Return the (x, y) coordinate for the center point of the cell that contains the specified text.  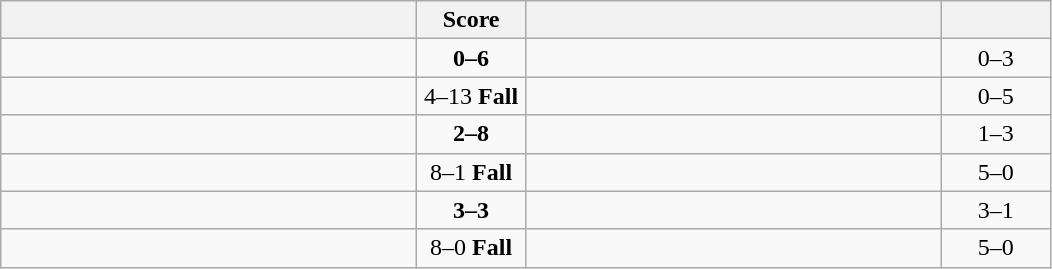
4–13 Fall (472, 96)
0–3 (996, 58)
2–8 (472, 134)
0–5 (996, 96)
1–3 (996, 134)
8–1 Fall (472, 172)
3–3 (472, 210)
0–6 (472, 58)
3–1 (996, 210)
8–0 Fall (472, 248)
Score (472, 20)
